Detect which cell encompasses the target text, then output its (X, Y) center coordinate. 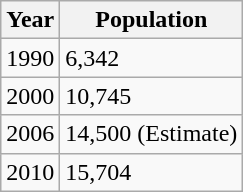
2010 (30, 172)
1990 (30, 58)
Population (152, 20)
2000 (30, 96)
2006 (30, 134)
15,704 (152, 172)
10,745 (152, 96)
14,500 (Estimate) (152, 134)
Year (30, 20)
6,342 (152, 58)
